From the cell containing the given text, extract its center point as [x, y] coordinate. 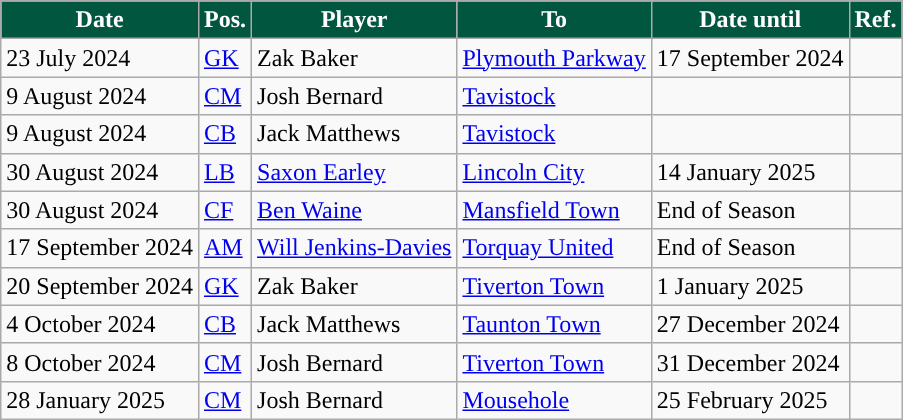
Ref. [876, 20]
Mansfield Town [554, 210]
Mousehole [554, 400]
Date [100, 20]
1 January 2025 [750, 286]
AM [224, 248]
To [554, 20]
Ben Waine [354, 210]
Saxon Earley [354, 172]
4 October 2024 [100, 324]
25 February 2025 [750, 400]
Torquay United [554, 248]
Player [354, 20]
20 September 2024 [100, 286]
8 October 2024 [100, 362]
Lincoln City [554, 172]
Plymouth Parkway [554, 58]
31 December 2024 [750, 362]
28 January 2025 [100, 400]
27 December 2024 [750, 324]
Will Jenkins-Davies [354, 248]
CF [224, 210]
23 July 2024 [100, 58]
Pos. [224, 20]
LB [224, 172]
Taunton Town [554, 324]
14 January 2025 [750, 172]
Date until [750, 20]
